Identify which cell holds the provided text, then report its [x, y] central coordinate. 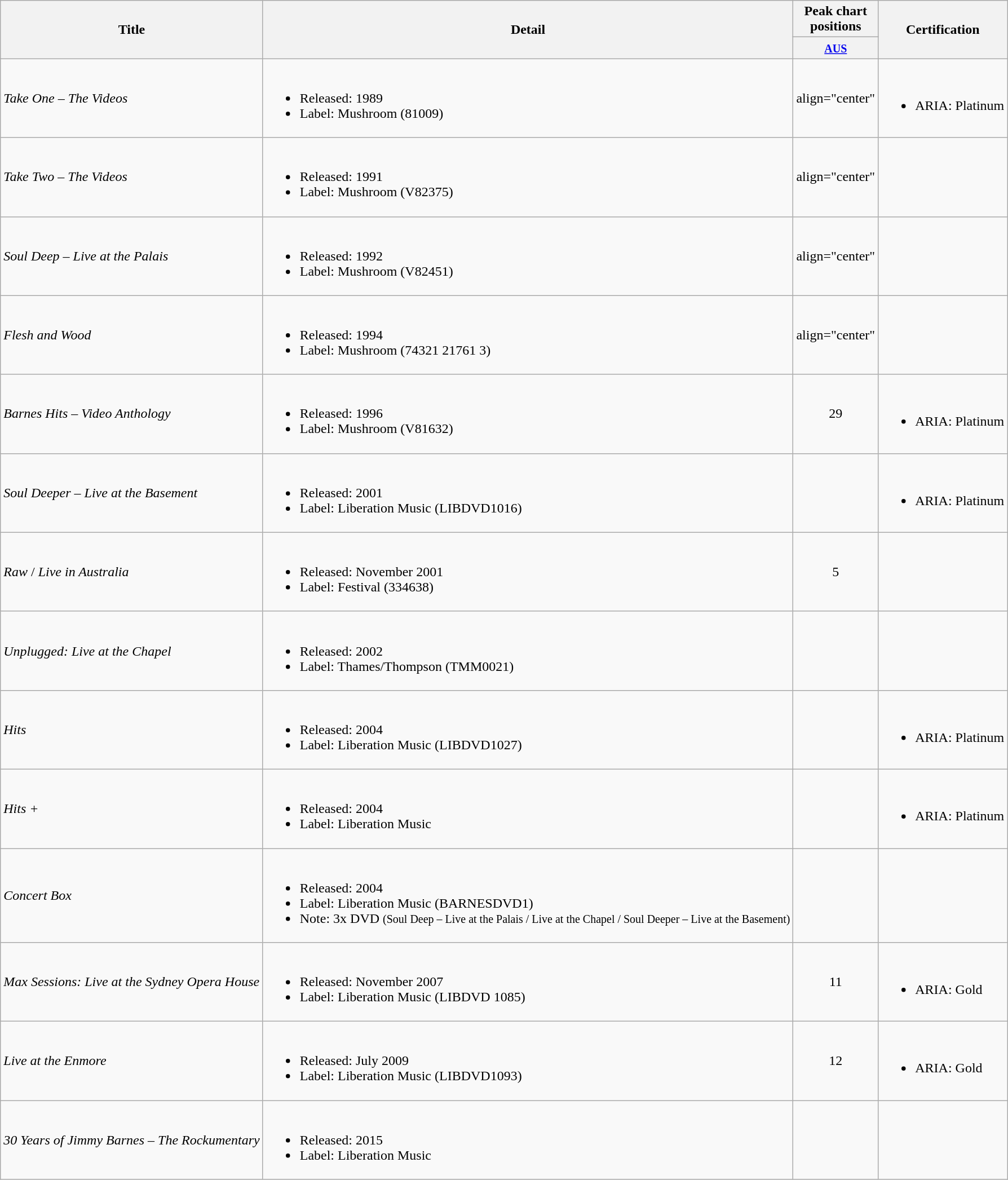
Unplugged: Live at the Chapel [132, 651]
Raw / Live in Australia [132, 572]
12 [835, 1061]
Peak chart positions [835, 19]
Released: 2002Label: Thames/Thompson (TMM0021) [528, 651]
5 [835, 572]
Live at the Enmore [132, 1061]
Released: 2001Label: Liberation Music (LIBDVD1016) [528, 493]
Released: 1996Label: Mushroom (V81632) [528, 414]
Take Two – The Videos [132, 177]
Released: 2004Label: Liberation Music [528, 808]
Max Sessions: Live at the Sydney Opera House [132, 982]
Hits + [132, 808]
Concert Box [132, 895]
Soul Deep – Live at the Palais [132, 256]
Barnes Hits – Video Anthology [132, 414]
Released: 1994Label: Mushroom (74321 21761 3) [528, 335]
29 [835, 414]
Released: November 2001Label: Festival (334638) [528, 572]
Released: July 2009Label: Liberation Music (LIBDVD1093) [528, 1061]
Flesh and Wood [132, 335]
Hits [132, 730]
Released: 2015Label: Liberation Music [528, 1140]
Released: November 2007Label: Liberation Music (LIBDVD 1085) [528, 982]
Released: 1991Label: Mushroom (V82375) [528, 177]
Title [132, 29]
AUS [835, 48]
Take One – The Videos [132, 98]
Released: 2004Label: Liberation Music (LIBDVD1027) [528, 730]
11 [835, 982]
Detail [528, 29]
Released: 1992Label: Mushroom (V82451) [528, 256]
30 Years of Jimmy Barnes – The Rockumentary [132, 1140]
Certification [943, 29]
Released: 1989Label: Mushroom (81009) [528, 98]
Soul Deeper – Live at the Basement [132, 493]
